Output the [x, y] coordinate of the center of the cell containing the given text.  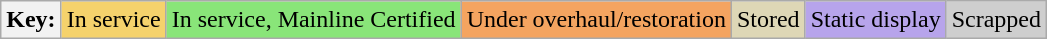
Under overhaul/restoration [596, 20]
Static display [876, 20]
Scrapped [996, 20]
In service, Mainline Certified [314, 20]
In service [114, 20]
Stored [768, 20]
Key: [31, 20]
